Search for the cell housing the specified text and yield its [X, Y] center coordinate. 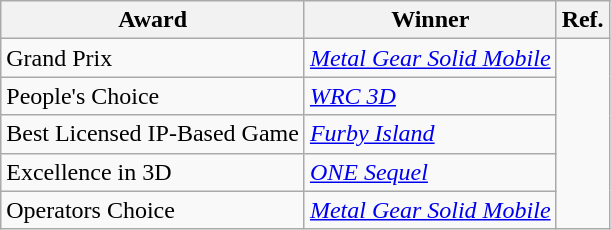
Furby Island [430, 134]
Award [153, 20]
Grand Prix [153, 58]
Excellence in 3D [153, 172]
Operators Choice [153, 210]
People's Choice [153, 96]
ONE Sequel [430, 172]
Best Licensed IP-Based Game [153, 134]
Ref. [582, 20]
Winner [430, 20]
WRC 3D [430, 96]
